For the text-containing cell, return its midpoint in (X, Y) coordinate format. 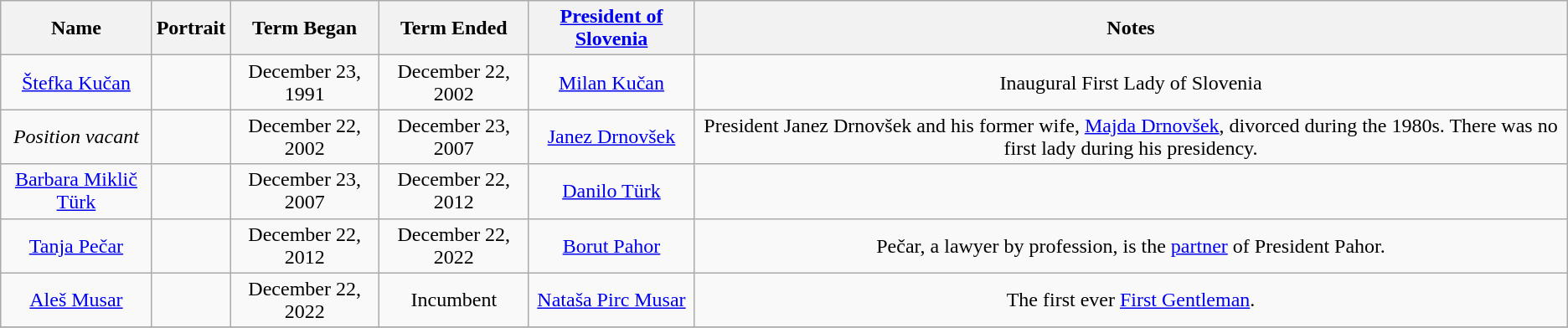
Borut Pahor (611, 246)
President Janez Drnovšek and his former wife, Majda Drnovšek, divorced during the 1980s. There was no first lady during his presidency. (1131, 137)
Position vacant (76, 137)
Danilo Türk (611, 191)
Portrait (191, 28)
Inaugural First Lady of Slovenia (1131, 82)
Term Began (305, 28)
Aleš Musar (76, 300)
Name (76, 28)
The first ever First Gentleman. (1131, 300)
Janez Drnovšek (611, 137)
Incumbent (454, 300)
Štefka Kučan (76, 82)
Barbara Miklič Türk (76, 191)
President of Slovenia (611, 28)
December 23, 1991 (305, 82)
Tanja Pečar (76, 246)
Milan Kučan (611, 82)
Notes (1131, 28)
Term Ended (454, 28)
Nataša Pirc Musar (611, 300)
Pečar, a lawyer by profession, is the partner of President Pahor. (1131, 246)
